Pinpoint the cell where the given text exists, returning its [X, Y] midpoint coordinate. 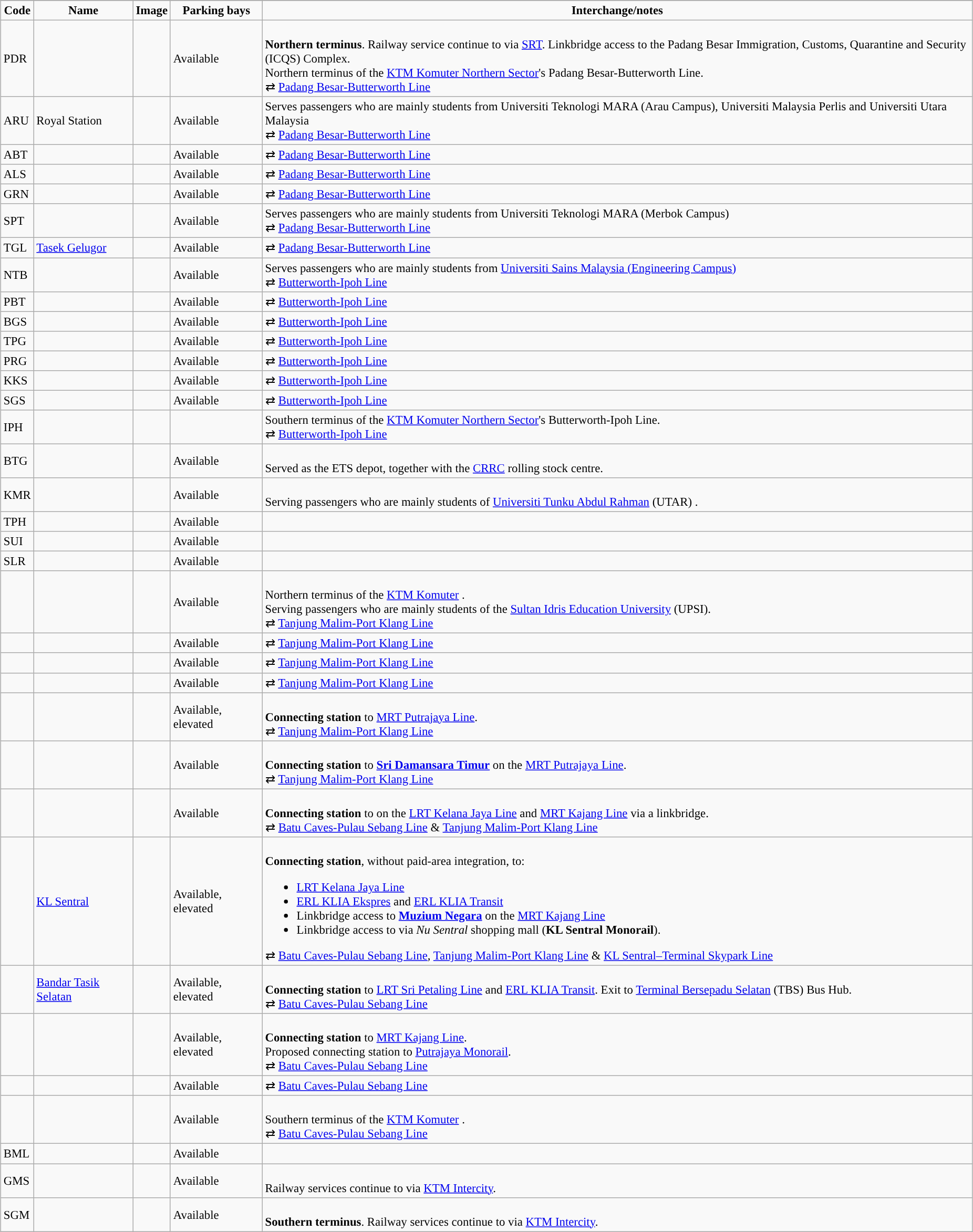
Parking bays [216, 11]
ABT [18, 155]
PRG [18, 361]
Southern terminus. Railway services continue to via KTM Intercity. [617, 1214]
SGS [18, 400]
SPT [18, 221]
Served as the ETS depot, together with the CRRC rolling stock centre. [617, 461]
TPG [18, 341]
PBT [18, 301]
Connecting station to on the LRT Kelana Jaya Line and MRT Kajang Line via a linkbridge.⇄ Batu Caves-Pulau Sebang Line & Tanjung Malim-Port Klang Line [617, 813]
Code [18, 11]
Southern terminus of the KTM Komuter Northern Sector's Butterworth-Ipoh Line.⇄ Butterworth-Ipoh Line [617, 427]
NTB [18, 275]
Connecting station to MRT Putrajaya Line.⇄ Tanjung Malim-Port Klang Line [617, 717]
PDR [18, 59]
SUI [18, 541]
⇄ Batu Caves-Pulau Sebang Line [617, 1086]
Bandar Tasik Selatan [83, 990]
Serving passengers who are mainly students of Universiti Tunku Abdul Rahman (UTAR) . [617, 495]
Image [151, 11]
GMS [18, 1181]
ARU [18, 121]
ALS [18, 174]
GRN [18, 194]
Railway services continue to via KTM Intercity. [617, 1181]
KKS [18, 381]
Serves passengers who are mainly students from Universiti Teknologi MARA (Merbok Campus)⇄ Padang Besar-Butterworth Line [617, 221]
KMR [18, 495]
SGM [18, 1214]
TGL [18, 248]
KL Sentral [83, 901]
Serves passengers who are mainly students from Universiti Sains Malaysia (Engineering Campus)⇄ Butterworth-Ipoh Line [617, 275]
Interchange/notes [617, 11]
TPH [18, 522]
BGS [18, 321]
BTG [18, 461]
IPH [18, 427]
BML [18, 1154]
Connecting station to LRT Sri Petaling Line and ERL KLIA Transit. Exit to Terminal Bersepadu Selatan (TBS) Bus Hub.⇄ Batu Caves-Pulau Sebang Line [617, 990]
Southern terminus of the KTM Komuter .⇄ Batu Caves-Pulau Sebang Line [617, 1120]
Name [83, 11]
Connecting station to MRT Kajang Line.Proposed connecting station to Putrajaya Monorail.⇄ Batu Caves-Pulau Sebang Line [617, 1045]
Royal Station [83, 121]
SLR [18, 561]
Connecting station to Sri Damansara Timur on the MRT Putrajaya Line.⇄ Tanjung Malim-Port Klang Line [617, 765]
Tasek Gelugor [83, 248]
